Determine the (X, Y) coordinate at the center of the cell enclosing the given text.  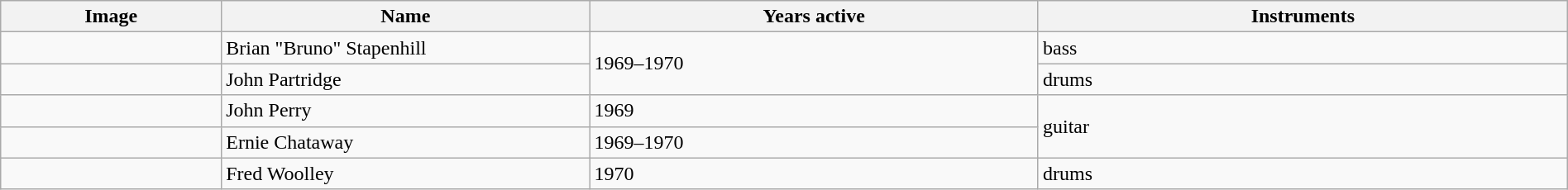
Image (111, 17)
1970 (814, 173)
Ernie Chataway (405, 142)
Years active (814, 17)
John Perry (405, 111)
Name (405, 17)
guitar (1303, 126)
Brian "Bruno" Stapenhill (405, 48)
1969 (814, 111)
Fred Woolley (405, 173)
Instruments (1303, 17)
bass (1303, 48)
John Partridge (405, 79)
